Extract the [X, Y] coordinate from the center of the cell holding the provided text.  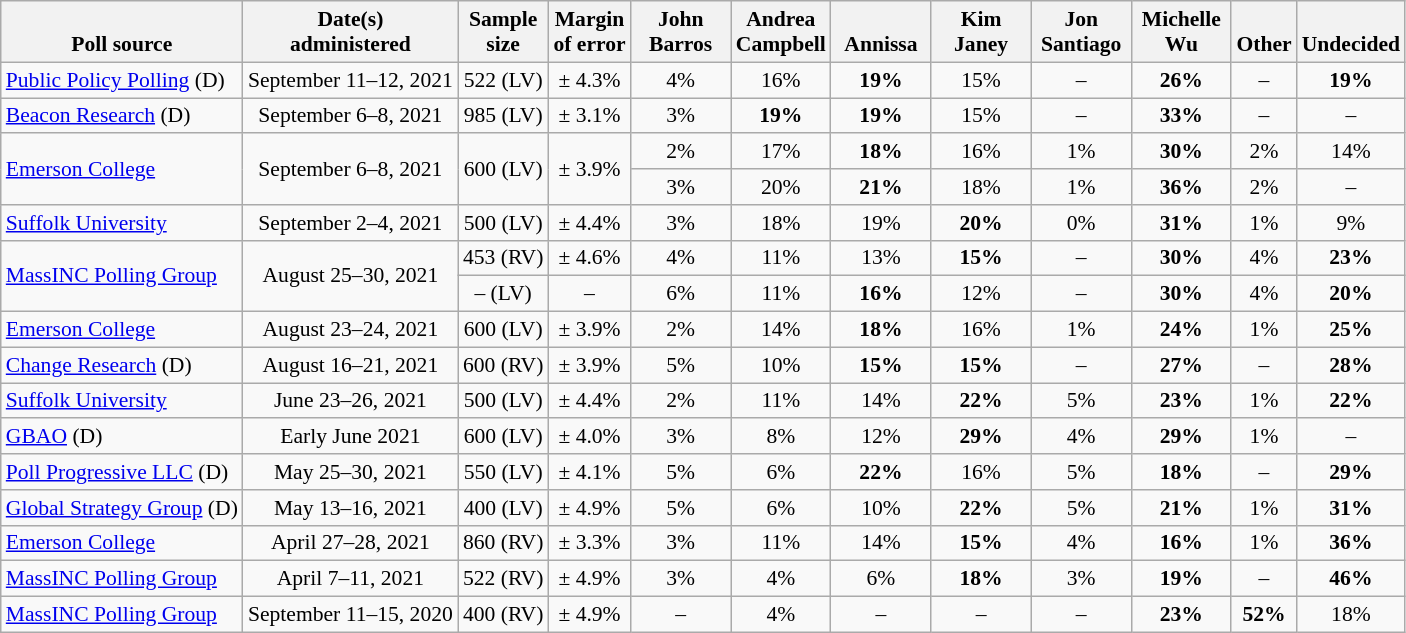
May 13–16, 2021 [350, 508]
Other [1264, 32]
Marginof error [589, 32]
600 (RV) [504, 365]
August 25–30, 2021 [350, 276]
52% [1264, 615]
± 4.6% [589, 258]
33% [1181, 116]
JonSantiago [1081, 32]
9% [1351, 223]
Beacon Research (D) [122, 116]
± 3.1% [589, 116]
August 23–24, 2021 [350, 330]
August 16–21, 2021 [350, 365]
17% [781, 152]
April 7–11, 2021 [350, 579]
Change Research (D) [122, 365]
June 23–26, 2021 [350, 401]
Date(s)administered [350, 32]
± 4.1% [589, 472]
860 (RV) [504, 543]
453 (RV) [504, 258]
24% [1181, 330]
JohnBarros [681, 32]
400 (RV) [504, 615]
± 4.3% [589, 80]
27% [1181, 365]
KimJaney [981, 32]
Annissa [881, 32]
28% [1351, 365]
September 11–15, 2020 [350, 615]
Undecided [1351, 32]
550 (LV) [504, 472]
– (LV) [504, 294]
Early June 2021 [350, 437]
Poll source [122, 32]
522 (LV) [504, 80]
MichelleWu [1181, 32]
985 (LV) [504, 116]
September 2–4, 2021 [350, 223]
25% [1351, 330]
September 11–12, 2021 [350, 80]
13% [881, 258]
Poll Progressive LLC (D) [122, 472]
26% [1181, 80]
May 25–30, 2021 [350, 472]
0% [1081, 223]
8% [781, 437]
Global Strategy Group (D) [122, 508]
522 (RV) [504, 579]
400 (LV) [504, 508]
AndreaCampbell [781, 32]
± 4.0% [589, 437]
46% [1351, 579]
Public Policy Polling (D) [122, 80]
GBAO (D) [122, 437]
Samplesize [504, 32]
April 27–28, 2021 [350, 543]
± 3.3% [589, 543]
